Identify which cell holds the provided text, then report its (X, Y) central coordinate. 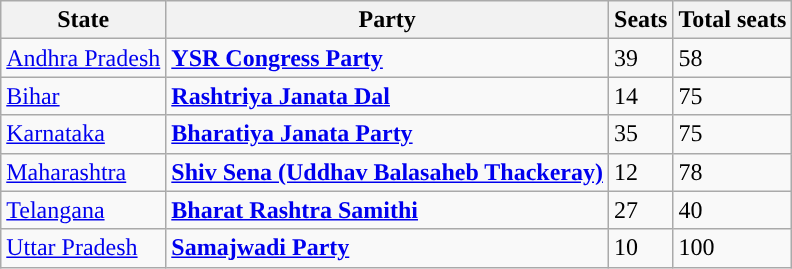
Uttar Pradesh (84, 248)
100 (732, 248)
14 (641, 96)
35 (641, 134)
78 (732, 172)
Rashtriya Janata Dal (388, 96)
Samajwadi Party (388, 248)
Total seats (732, 20)
YSR Congress Party (388, 58)
Karnataka (84, 134)
Party (388, 20)
State (84, 20)
Andhra Pradesh (84, 58)
Telangana (84, 210)
39 (641, 58)
Maharashtra (84, 172)
12 (641, 172)
10 (641, 248)
Seats (641, 20)
27 (641, 210)
58 (732, 58)
Bharatiya Janata Party (388, 134)
Shiv Sena (Uddhav Balasaheb Thackeray) (388, 172)
Bharat Rashtra Samithi (388, 210)
Bihar (84, 96)
40 (732, 210)
